Scan for the cell matching the given text and deliver its (X, Y) coordinate at center. 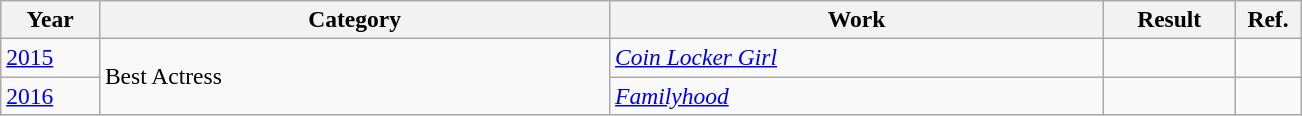
Coin Locker Girl (857, 57)
2015 (50, 57)
Ref. (1268, 19)
Best Actress (354, 76)
2016 (50, 95)
Familyhood (857, 95)
Work (857, 19)
Year (50, 19)
Category (354, 19)
Result (1169, 19)
